Provide the [x, y] coordinate of the cell's center where the given text is located.  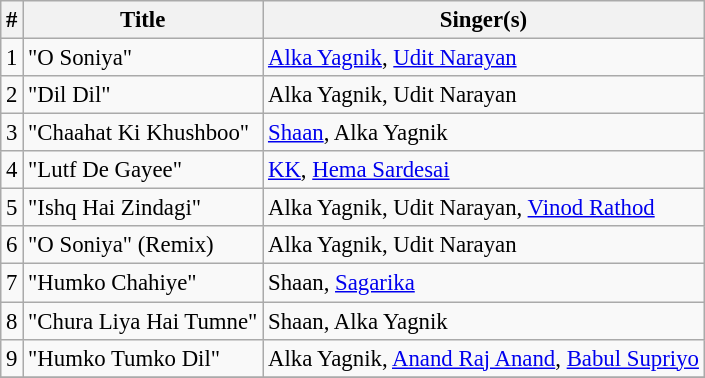
KK, Hema Sardesai [484, 170]
"Lutf De Gayee" [143, 170]
Alka Yagnik, Anand Raj Anand, Babul Supriyo [484, 358]
1 [12, 58]
Title [143, 20]
2 [12, 95]
"O Soniya" [143, 58]
4 [12, 170]
"O Soniya" (Remix) [143, 245]
"Dil Dil" [143, 95]
Singer(s) [484, 20]
3 [12, 133]
"Humko Chahiye" [143, 283]
Alka Yagnik, Udit Narayan, Vinod Rathod [484, 208]
6 [12, 245]
8 [12, 321]
"Chura Liya Hai Tumne" [143, 321]
"Ishq Hai Zindagi" [143, 208]
7 [12, 283]
9 [12, 358]
"Chaahat Ki Khushboo" [143, 133]
Shaan, Sagarika [484, 283]
5 [12, 208]
"Humko Tumko Dil" [143, 358]
# [12, 20]
